Output the (X, Y) coordinate of the center of the cell containing the given text.  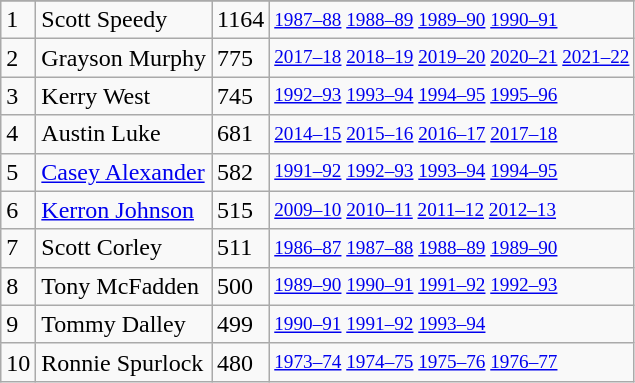
1990–91 1991–92 1993–94 (452, 324)
1987–88 1988–89 1989–90 1990–91 (452, 20)
9 (18, 324)
Austin Luke (124, 134)
8 (18, 286)
1989–90 1990–91 1991–92 1992–93 (452, 286)
1986–87 1987–88 1988–89 1989–90 (452, 248)
5 (18, 172)
500 (241, 286)
582 (241, 172)
Ronnie Spurlock (124, 362)
Kerron Johnson (124, 210)
511 (241, 248)
7 (18, 248)
1 (18, 20)
775 (241, 58)
499 (241, 324)
745 (241, 96)
2009–10 2010–11 2011–12 2012–13 (452, 210)
Scott Speedy (124, 20)
681 (241, 134)
1164 (241, 20)
1991–92 1992–93 1993–94 1994–95 (452, 172)
2017–18 2018–19 2019–20 2020–21 2021–22 (452, 58)
Tony McFadden (124, 286)
3 (18, 96)
Tommy Dalley (124, 324)
Scott Corley (124, 248)
4 (18, 134)
1973–74 1974–75 1975–76 1976–77 (452, 362)
2014–15 2015–16 2016–17 2017–18 (452, 134)
Grayson Murphy (124, 58)
515 (241, 210)
6 (18, 210)
Casey Alexander (124, 172)
2 (18, 58)
Kerry West (124, 96)
10 (18, 362)
1992–93 1993–94 1994–95 1995–96 (452, 96)
480 (241, 362)
